From the cell containing the given text, extract its center point as (x, y) coordinate. 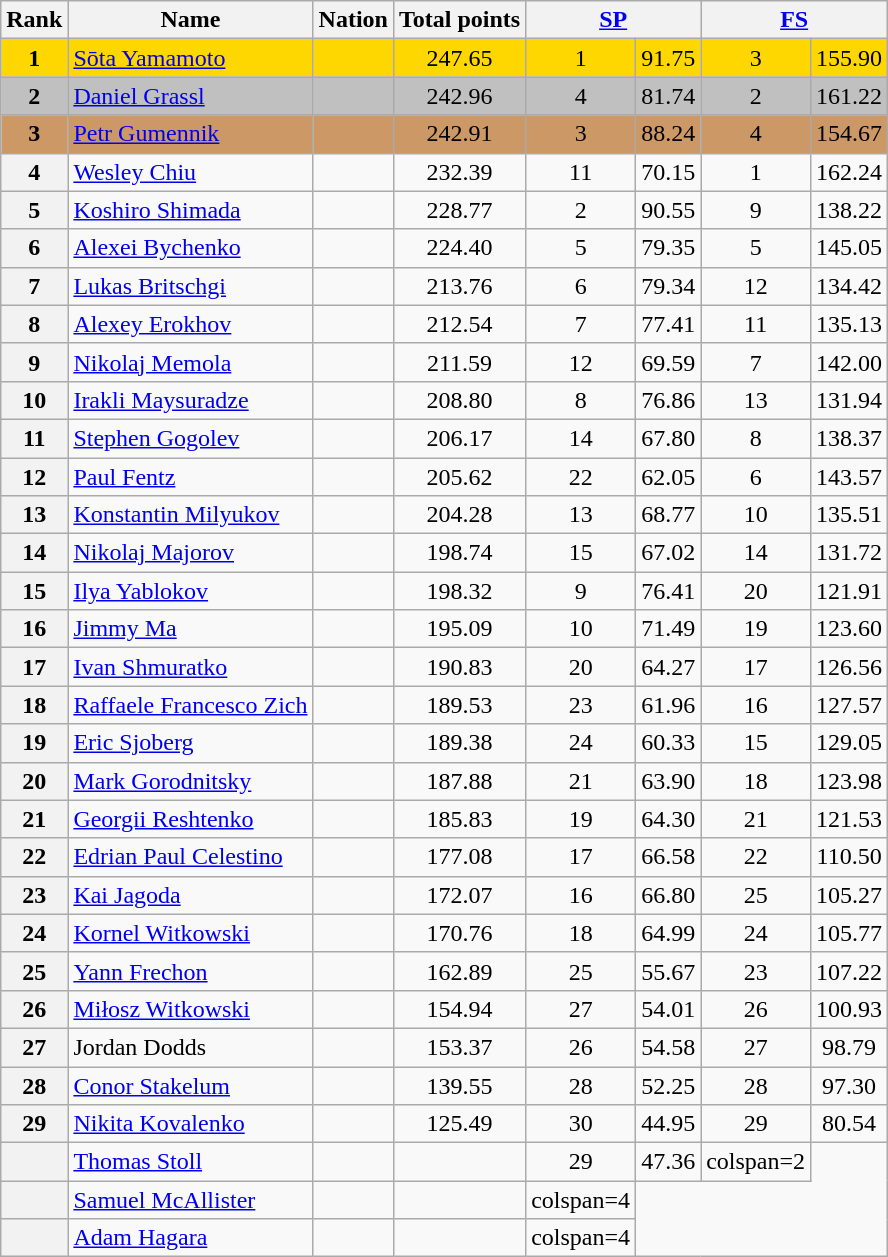
60.33 (668, 743)
138.37 (850, 438)
110.50 (850, 857)
170.76 (459, 933)
143.57 (850, 477)
55.67 (668, 971)
211.59 (459, 362)
126.56 (850, 667)
Nikolaj Majorov (190, 553)
91.75 (668, 58)
Konstantin Milyukov (190, 515)
Sōta Yamamoto (190, 58)
232.39 (459, 172)
162.89 (459, 971)
213.76 (459, 286)
SP (614, 20)
79.35 (668, 248)
162.24 (850, 172)
Alexey Erokhov (190, 324)
Nikita Kovalenko (190, 1124)
Nikolaj Memola (190, 362)
121.53 (850, 819)
242.96 (459, 96)
Ivan Shmuratko (190, 667)
90.55 (668, 210)
Nation (353, 20)
Eric Sjoberg (190, 743)
67.80 (668, 438)
161.22 (850, 96)
100.93 (850, 1009)
Wesley Chiu (190, 172)
228.77 (459, 210)
80.54 (850, 1124)
88.24 (668, 134)
Rank (34, 20)
81.74 (668, 96)
190.83 (459, 667)
71.49 (668, 629)
52.25 (668, 1085)
185.83 (459, 819)
64.27 (668, 667)
FS (794, 20)
129.05 (850, 743)
Daniel Grassl (190, 96)
61.96 (668, 705)
121.91 (850, 591)
70.15 (668, 172)
Georgii Reshtenko (190, 819)
Kornel Witkowski (190, 933)
66.58 (668, 857)
Miłosz Witkowski (190, 1009)
Edrian Paul Celestino (190, 857)
Samuel McAllister (190, 1200)
Lukas Britschgi (190, 286)
242.91 (459, 134)
Total points (459, 20)
198.32 (459, 591)
127.57 (850, 705)
97.30 (850, 1085)
105.77 (850, 933)
Koshiro Shimada (190, 210)
212.54 (459, 324)
139.55 (459, 1085)
204.28 (459, 515)
44.95 (668, 1124)
Jimmy Ma (190, 629)
189.38 (459, 743)
142.00 (850, 362)
187.88 (459, 781)
Raffaele Francesco Zich (190, 705)
64.30 (668, 819)
Paul Fentz (190, 477)
135.13 (850, 324)
Stephen Gogolev (190, 438)
Ilya Yablokov (190, 591)
Petr Gumennik (190, 134)
189.53 (459, 705)
66.80 (668, 895)
205.62 (459, 477)
145.05 (850, 248)
208.80 (459, 400)
69.59 (668, 362)
79.34 (668, 286)
131.72 (850, 553)
105.27 (850, 895)
Jordan Dodds (190, 1047)
155.90 (850, 58)
172.07 (459, 895)
Kai Jagoda (190, 895)
Adam Hagara (190, 1238)
123.98 (850, 781)
154.94 (459, 1009)
77.41 (668, 324)
colspan=2 (756, 1162)
138.22 (850, 210)
67.02 (668, 553)
63.90 (668, 781)
153.37 (459, 1047)
68.77 (668, 515)
62.05 (668, 477)
76.86 (668, 400)
Conor Stakelum (190, 1085)
134.42 (850, 286)
54.58 (668, 1047)
177.08 (459, 857)
47.36 (668, 1162)
198.74 (459, 553)
224.40 (459, 248)
131.94 (850, 400)
Mark Gorodnitsky (190, 781)
76.41 (668, 591)
Yann Frechon (190, 971)
206.17 (459, 438)
135.51 (850, 515)
154.67 (850, 134)
Name (190, 20)
Irakli Maysuradze (190, 400)
125.49 (459, 1124)
107.22 (850, 971)
54.01 (668, 1009)
30 (581, 1124)
Alexei Bychenko (190, 248)
247.65 (459, 58)
195.09 (459, 629)
123.60 (850, 629)
98.79 (850, 1047)
64.99 (668, 933)
Thomas Stoll (190, 1162)
